Search for the cell housing the specified text and yield its [x, y] center coordinate. 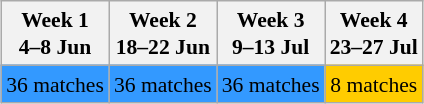
8 matches [374, 84]
Week 218–22 Jun [163, 33]
Week 14–8 Jun [55, 33]
Week 423–27 Jul [374, 33]
Week 39–13 Jul [271, 33]
